Pinpoint the cell where the given text exists, returning its [x, y] midpoint coordinate. 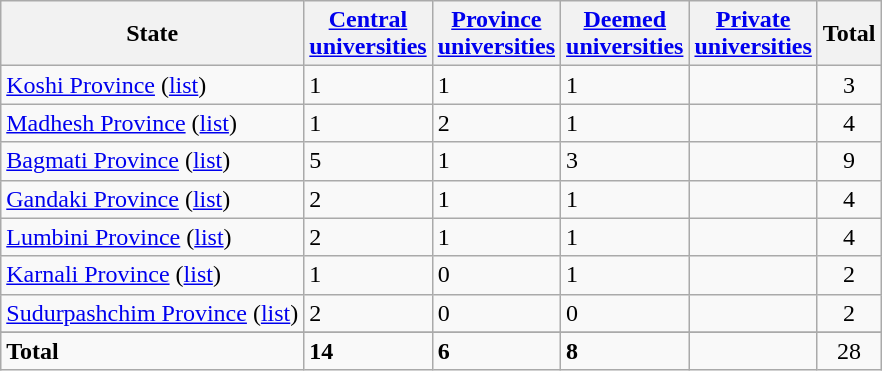
Privateuniversities [753, 34]
28 [849, 351]
Koshi Province (list) [152, 85]
Deemeduniversities [625, 34]
Provinceuniversities [496, 34]
State [152, 34]
9 [849, 161]
Gandaki Province (list) [152, 199]
6 [496, 351]
Centraluniversities [368, 34]
Lumbini Province (list) [152, 237]
Madhesh Province (list) [152, 123]
5 [368, 161]
Karnali Province (list) [152, 275]
Sudurpashchim Province (list) [152, 313]
Bagmati Province (list) [152, 161]
8 [625, 351]
14 [368, 351]
